From the cell containing the given text, extract its center point as (x, y) coordinate. 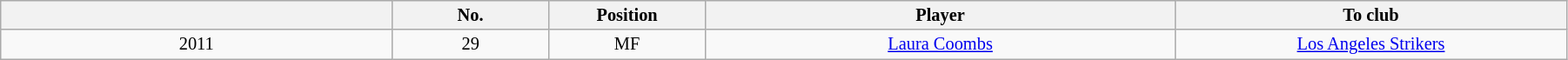
29 (471, 44)
To club (1371, 15)
Player (941, 15)
Position (627, 15)
Los Angeles Strikers (1371, 44)
No. (471, 15)
2011 (197, 44)
Laura Coombs (941, 44)
MF (627, 44)
